Extract the (x, y) coordinate from the center of the cell holding the provided text.  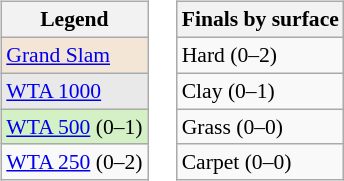
Finals by surface (260, 20)
Grand Slam (74, 55)
Clay (0–1) (260, 91)
WTA 1000 (74, 91)
Hard (0–2) (260, 55)
WTA 250 (0–2) (74, 162)
Grass (0–0) (260, 127)
Legend (74, 20)
WTA 500 (0–1) (74, 127)
Carpet (0–0) (260, 162)
